Identify which cell holds the provided text, then report its (X, Y) central coordinate. 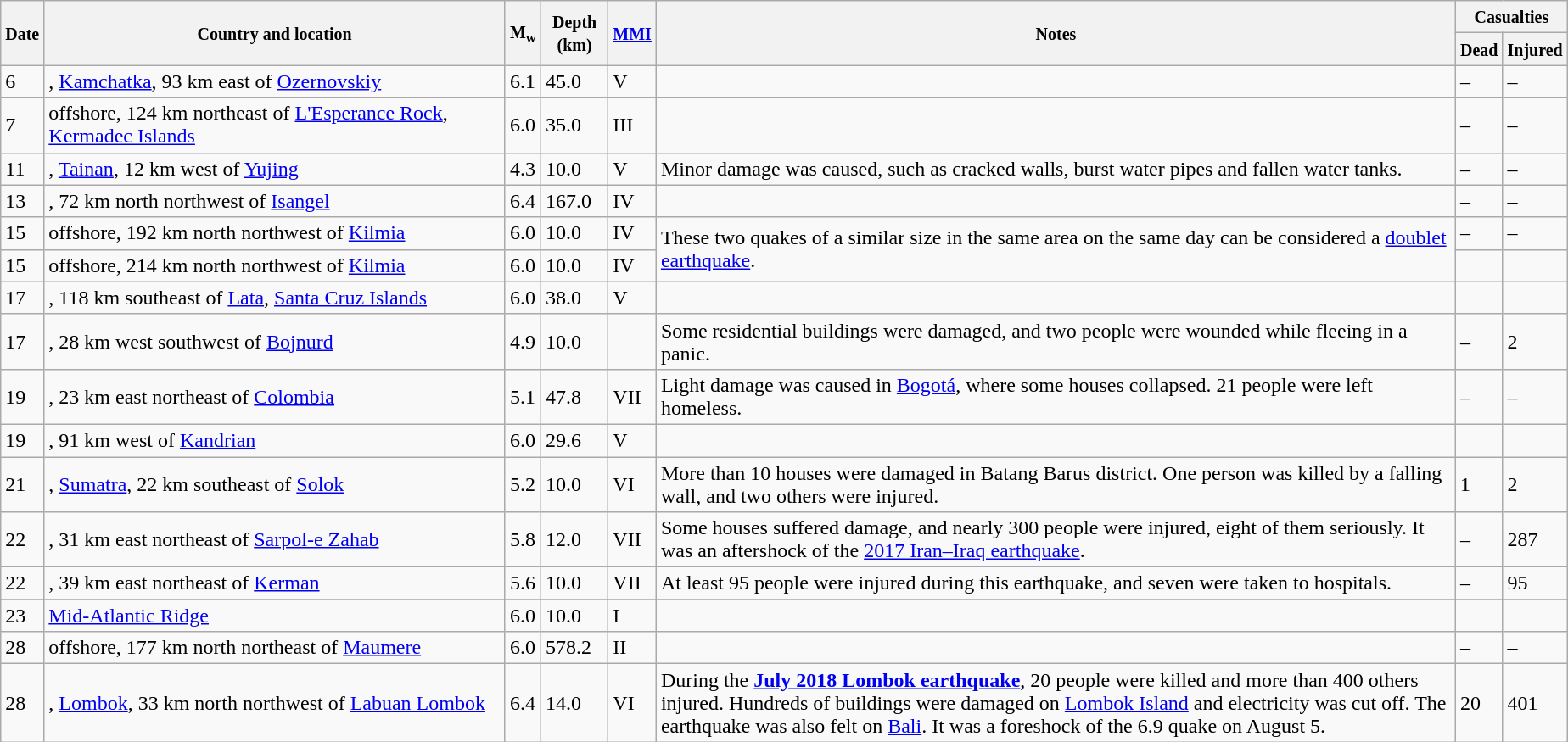
Minor damage was caused, such as cracked walls, burst water pipes and fallen water tanks. (1056, 169)
offshore, 214 km north northwest of Kilmia (275, 265)
20 (1479, 703)
Notes (1056, 33)
5.2 (523, 483)
35.0 (574, 126)
95 (1535, 583)
II (633, 648)
These two quakes of a similar size in the same area on the same day can be considered a doublet earthquake. (1056, 249)
5.1 (523, 397)
At least 95 people were injured during this earthquake, and seven were taken to hospitals. (1056, 583)
, 23 km east northeast of Colombia (275, 397)
III (633, 126)
7 (22, 126)
401 (1535, 703)
Some residential buildings were damaged, and two people were wounded while fleeing in a panic. (1056, 341)
23 (22, 616)
offshore, 124 km northeast of L'Esperance Rock, Kermadec Islands (275, 126)
, Lombok, 33 km north northwest of Labuan Lombok (275, 703)
, 39 km east northeast of Kerman (275, 583)
offshore, 177 km north northeast of Maumere (275, 648)
Date (22, 33)
More than 10 houses were damaged in Batang Barus district. One person was killed by a falling wall, and two others were injured. (1056, 483)
I (633, 616)
, 118 km southeast of Lata, Santa Cruz Islands (275, 298)
, 72 km north northwest of Isangel (275, 201)
Light damage was caused in Bogotá, where some houses collapsed. 21 people were left homeless. (1056, 397)
4.3 (523, 169)
167.0 (574, 201)
29.6 (574, 440)
12.0 (574, 539)
, 31 km east northeast of Sarpol-e Zahab (275, 539)
47.8 (574, 397)
287 (1535, 539)
, Kamchatka, 93 km east of Ozernovskiy (275, 81)
, 28 km west southwest of Bojnurd (275, 341)
Country and location (275, 33)
6.1 (523, 81)
Depth (km) (574, 33)
4.9 (523, 341)
Injured (1535, 49)
38.0 (574, 298)
45.0 (574, 81)
14.0 (574, 703)
578.2 (574, 648)
offshore, 192 km north northwest of Kilmia (275, 233)
5.6 (523, 583)
, Sumatra, 22 km southeast of Solok (275, 483)
1 (1479, 483)
Mid-Atlantic Ridge (275, 616)
5.8 (523, 539)
6 (22, 81)
, Tainan, 12 km west of Yujing (275, 169)
Casualties (1511, 17)
Some houses suffered damage, and nearly 300 people were injured, eight of them seriously. It was an aftershock of the 2017 Iran–Iraq earthquake. (1056, 539)
, 91 km west of Kandrian (275, 440)
Dead (1479, 49)
13 (22, 201)
Mw (523, 33)
MMI (633, 33)
11 (22, 169)
21 (22, 483)
